Output the (X, Y) coordinate of the center of the cell containing the given text.  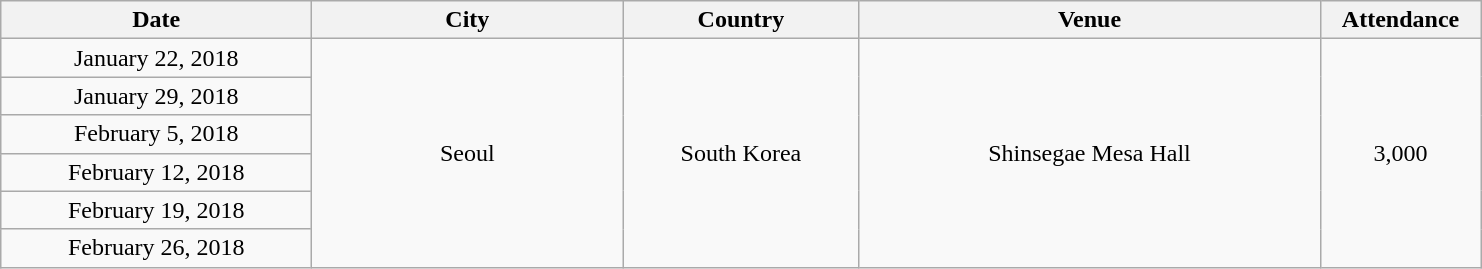
Shinsegae Mesa Hall (1090, 153)
February 26, 2018 (156, 248)
Date (156, 20)
City (468, 20)
Venue (1090, 20)
Attendance (1400, 20)
January 29, 2018 (156, 96)
February 19, 2018 (156, 210)
Country (741, 20)
January 22, 2018 (156, 58)
3,000 (1400, 153)
Seoul (468, 153)
February 5, 2018 (156, 134)
February 12, 2018 (156, 172)
South Korea (741, 153)
